Detect which cell encompasses the target text, then output its (X, Y) center coordinate. 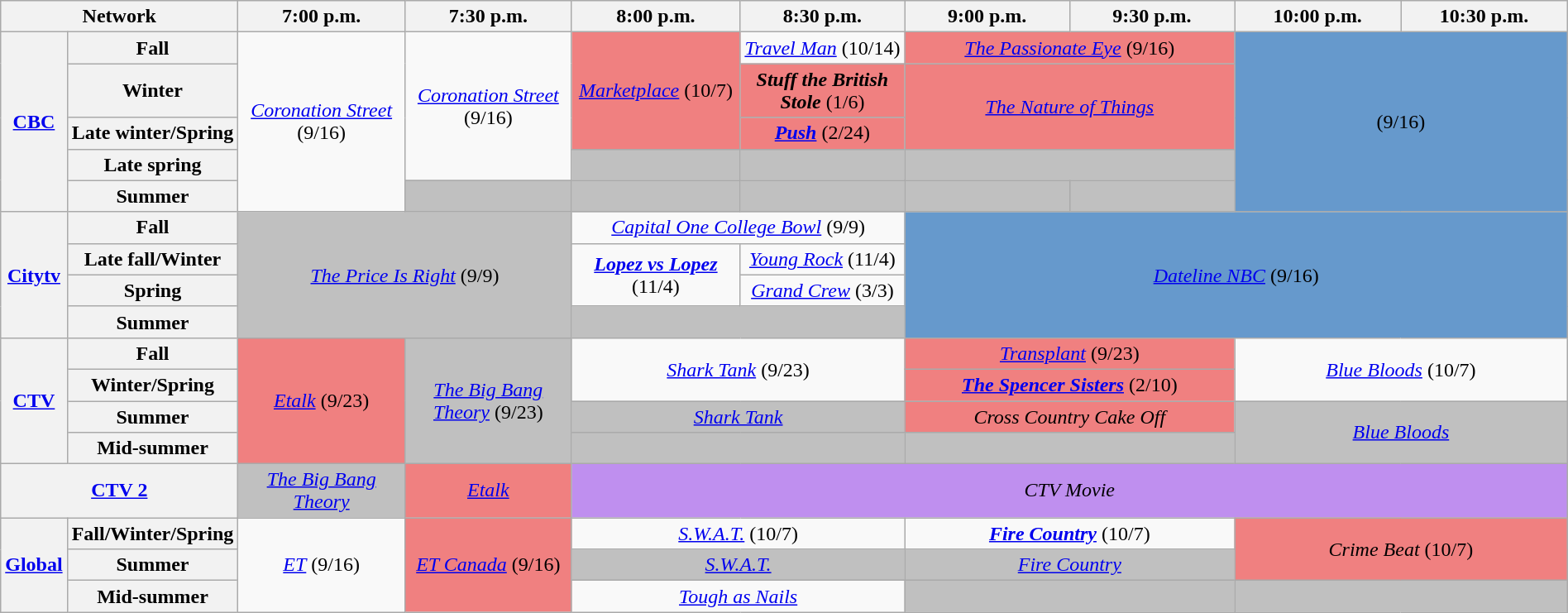
(9/16) (1401, 122)
Network (119, 17)
Winter (152, 91)
Capital One College Bowl (9/9) (738, 227)
Fire Country (10/7) (1070, 534)
Etalk (488, 491)
Spring (152, 290)
Grand Crew (3/3) (822, 290)
10:30 p.m. (1484, 17)
CBC (34, 122)
S.W.A.T. (10/7) (738, 534)
Global (34, 565)
Fire Country (1070, 565)
Marketplace (10/7) (656, 91)
Dateline NBC (9/16) (1236, 275)
Blue Bloods (10/7) (1401, 369)
Young Rock (11/4) (822, 259)
10:00 p.m. (1318, 17)
CTV (34, 400)
CTV 2 (119, 491)
The Nature of Things (1070, 106)
Cross Country Cake Off (1070, 416)
Shark Tank (9/23) (738, 369)
Travel Man (10/14) (822, 48)
Crime Beat (10/7) (1401, 549)
ET (9/16) (322, 565)
The Price Is Right (9/9) (405, 275)
Winter/Spring (152, 385)
Transplant (9/23) (1070, 353)
7:00 p.m. (322, 17)
Blue Bloods (1401, 432)
The Passionate Eye (9/16) (1070, 48)
CTV Movie (1069, 491)
9:30 p.m. (1151, 17)
ET Canada (9/16) (488, 565)
Citytv (34, 275)
Lopez vs Lopez (11/4) (656, 275)
9:00 p.m. (987, 17)
Shark Tank (738, 416)
7:30 p.m. (488, 17)
Tough as Nails (738, 596)
Fall/Winter/Spring (152, 534)
S.W.A.T. (738, 565)
The Big Bang Theory (9/23) (488, 400)
8:30 p.m. (822, 17)
Late fall/Winter (152, 259)
The Big Bang Theory (322, 491)
Late winter/Spring (152, 133)
Late spring (152, 165)
Etalk (9/23) (322, 400)
Push (2/24) (822, 133)
8:00 p.m. (656, 17)
Stuff the British Stole (1/6) (822, 91)
The Spencer Sisters (2/10) (1070, 385)
